For the text-containing cell, return its midpoint in [x, y] coordinate format. 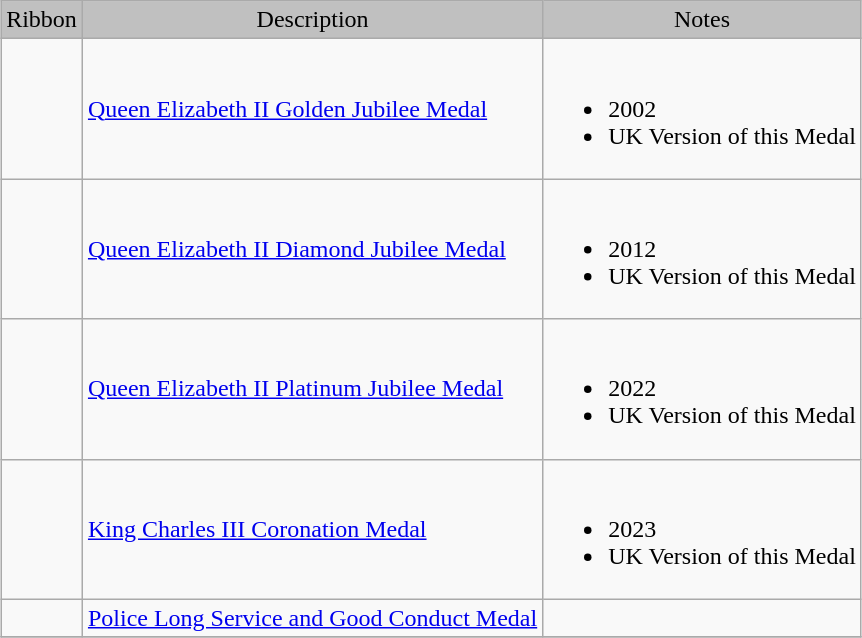
2023UK Version of this Medal [702, 529]
2022UK Version of this Medal [702, 389]
2012UK Version of this Medal [702, 249]
King Charles III Coronation Medal [312, 529]
Description [312, 20]
2002UK Version of this Medal [702, 109]
Queen Elizabeth II Diamond Jubilee Medal [312, 249]
Queen Elizabeth II Platinum Jubilee Medal [312, 389]
Queen Elizabeth II Golden Jubilee Medal [312, 109]
Police Long Service and Good Conduct Medal [312, 618]
Notes [702, 20]
Ribbon [42, 20]
